For the text-containing cell, return its midpoint in [x, y] coordinate format. 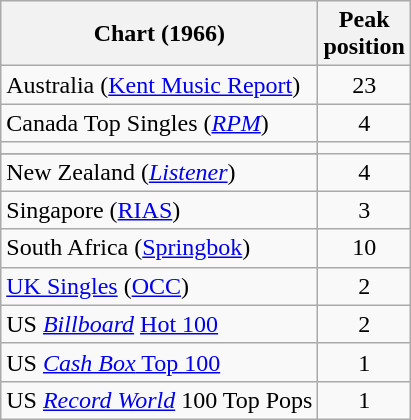
US Cash Box Top 100 [160, 362]
New Zealand (Listener) [160, 172]
Chart (1966) [160, 34]
Peakposition [364, 34]
US Billboard Hot 100 [160, 324]
US Record World 100 Top Pops [160, 400]
UK Singles (OCC) [160, 286]
Australia (Kent Music Report) [160, 85]
Singapore (RIAS) [160, 210]
South Africa (Springbok) [160, 248]
23 [364, 85]
10 [364, 248]
Canada Top Singles (RPM) [160, 123]
3 [364, 210]
